Locate the cell with the specified text and output its [X, Y] center coordinate. 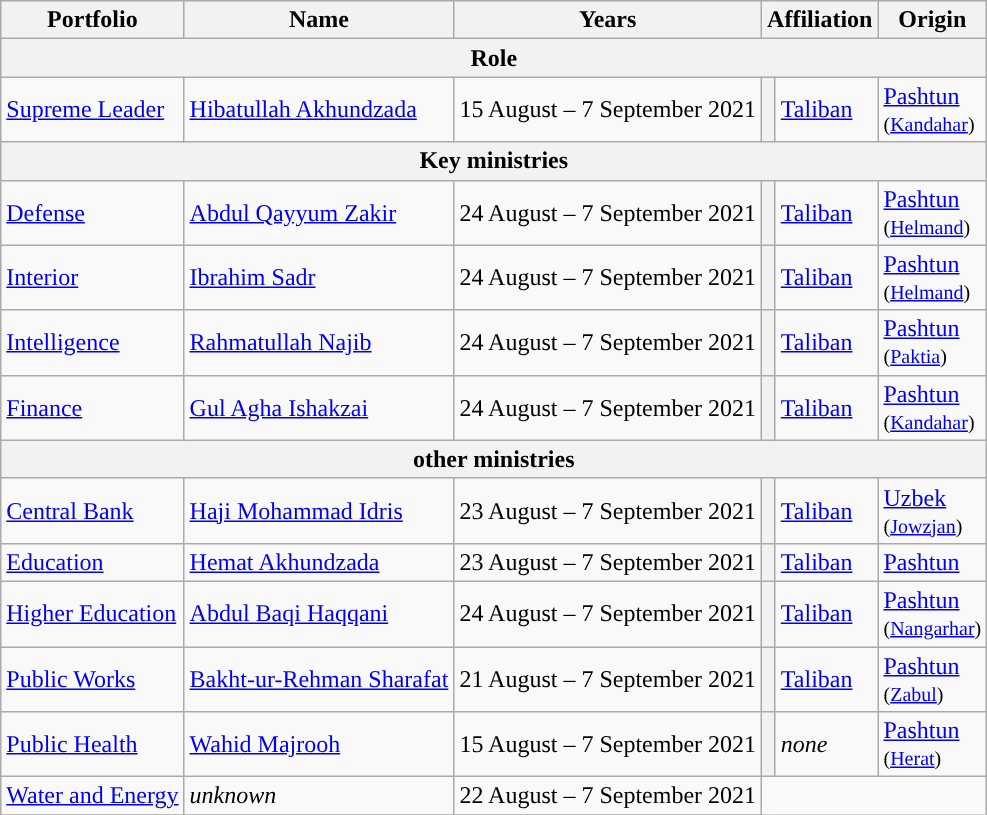
Role [494, 58]
Interior [92, 278]
Defense [92, 212]
Name [319, 20]
Pashtun(Herat) [932, 744]
other ministries [494, 459]
Rahmatullah Najib [319, 342]
Affiliation [820, 20]
Gul Agha Ishakzai [319, 408]
Wahid Majrooh [319, 744]
Bakht-ur-Rehman Sharafat [319, 678]
Pashtun(Zabul) [932, 678]
Abdul Qayyum Zakir [319, 212]
Education [92, 562]
Central Bank [92, 510]
Pashtun [932, 562]
Hibatullah Akhundzada [319, 110]
Haji Mohammad Idris [319, 510]
Pashtun(Paktia) [932, 342]
Abdul Baqi Haqqani [319, 614]
Water and Energy [92, 796]
Supreme Leader [92, 110]
unknown [319, 796]
Hemat Akhundzada [319, 562]
Public Works [92, 678]
Ibrahim Sadr [319, 278]
Portfolio [92, 20]
Intelligence [92, 342]
Higher Education [92, 614]
Public Health [92, 744]
none [826, 744]
21 August – 7 September 2021 [608, 678]
Finance [92, 408]
Key ministries [494, 161]
Pashtun(Nangarhar) [932, 614]
Origin [932, 20]
22 August – 7 September 2021 [608, 796]
Uzbek(Jowzjan) [932, 510]
Years [608, 20]
